From the cell containing the given text, extract its center point as (X, Y) coordinate. 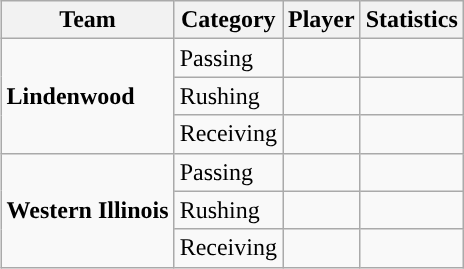
Player (321, 20)
Lindenwood (88, 96)
Team (88, 20)
Statistics (412, 20)
Western Illinois (88, 210)
Category (228, 20)
